For the text-containing cell, return its midpoint in (x, y) coordinate format. 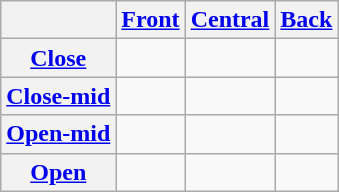
Close-mid (58, 96)
Front (150, 20)
Open-mid (58, 134)
Central (230, 20)
Close (58, 58)
Back (306, 20)
Open (58, 172)
